Output the (X, Y) coordinate of the center of the cell containing the given text.  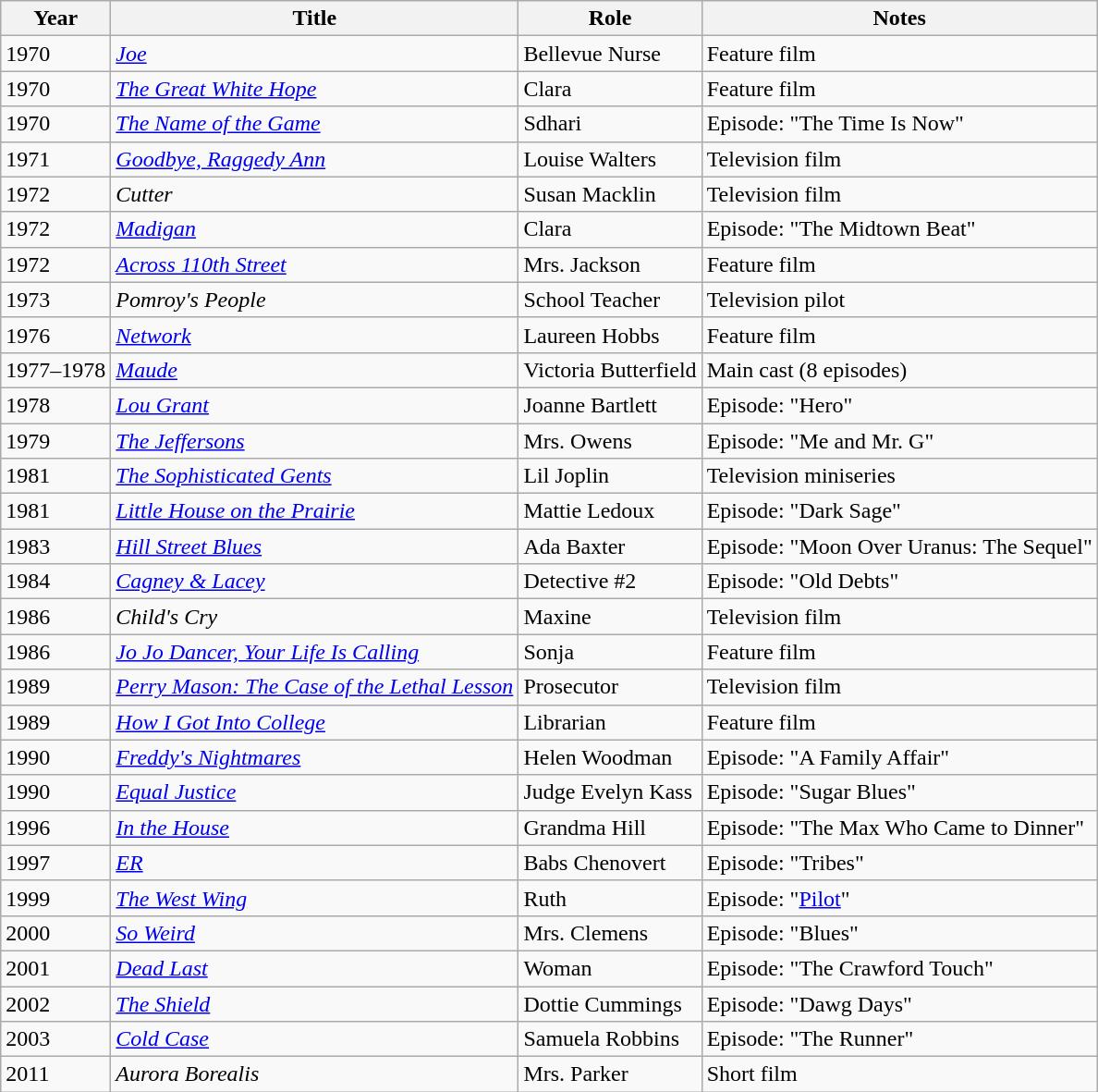
Jo Jo Dancer, Your Life Is Calling (314, 652)
Perry Mason: The Case of the Lethal Lesson (314, 687)
1976 (55, 335)
Bellevue Nurse (610, 54)
Mrs. Owens (610, 441)
Babs Chenovert (610, 863)
Cold Case (314, 1039)
Ada Baxter (610, 546)
Episode: "Hero" (899, 405)
Mrs. Jackson (610, 264)
Ruth (610, 898)
Madigan (314, 229)
The Shield (314, 1003)
Susan Macklin (610, 194)
Episode: "A Family Affair" (899, 757)
Grandma Hill (610, 828)
Judge Evelyn Kass (610, 792)
1977–1978 (55, 370)
Episode: "The Runner" (899, 1039)
Episode: "Pilot" (899, 898)
1983 (55, 546)
Network (314, 335)
Dead Last (314, 968)
School Teacher (610, 300)
Episode: "Tribes" (899, 863)
1984 (55, 582)
Episode: "Sugar Blues" (899, 792)
Woman (610, 968)
Detective #2 (610, 582)
Year (55, 18)
The West Wing (314, 898)
Laureen Hobbs (610, 335)
1978 (55, 405)
Hill Street Blues (314, 546)
Television miniseries (899, 476)
1971 (55, 159)
1973 (55, 300)
2002 (55, 1003)
1996 (55, 828)
Cagney & Lacey (314, 582)
ER (314, 863)
Episode: "Dark Sage" (899, 511)
Lil Joplin (610, 476)
Role (610, 18)
Goodbye, Raggedy Ann (314, 159)
2000 (55, 933)
Samuela Robbins (610, 1039)
Title (314, 18)
Aurora Borealis (314, 1074)
Joe (314, 54)
Television pilot (899, 300)
Sdhari (610, 124)
In the House (314, 828)
Episode: "Dawg Days" (899, 1003)
Notes (899, 18)
So Weird (314, 933)
Sonja (610, 652)
Episode: "The Max Who Came to Dinner" (899, 828)
The Great White Hope (314, 89)
Prosecutor (610, 687)
2003 (55, 1039)
Mattie Ledoux (610, 511)
Short film (899, 1074)
1999 (55, 898)
2011 (55, 1074)
Episode: "Me and Mr. G" (899, 441)
Freddy's Nightmares (314, 757)
Episode: "The Crawford Touch" (899, 968)
Maude (314, 370)
Main cast (8 episodes) (899, 370)
Episode: "Moon Over Uranus: The Sequel" (899, 546)
1979 (55, 441)
The Sophisticated Gents (314, 476)
Maxine (610, 617)
Child's Cry (314, 617)
2001 (55, 968)
Episode: "The Midtown Beat" (899, 229)
Pomroy's People (314, 300)
Lou Grant (314, 405)
The Name of the Game (314, 124)
Dottie Cummings (610, 1003)
The Jeffersons (314, 441)
Episode: "Blues" (899, 933)
Helen Woodman (610, 757)
Little House on the Prairie (314, 511)
Episode: "Old Debts" (899, 582)
Mrs. Parker (610, 1074)
Louise Walters (610, 159)
Episode: "The Time Is Now" (899, 124)
Victoria Butterfield (610, 370)
1997 (55, 863)
Across 110th Street (314, 264)
Joanne Bartlett (610, 405)
Mrs. Clemens (610, 933)
Equal Justice (314, 792)
How I Got Into College (314, 722)
Librarian (610, 722)
Cutter (314, 194)
